Locate the cell with the specified text and output its (x, y) center coordinate. 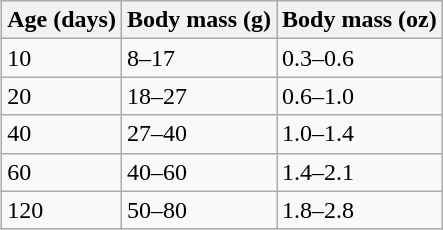
120 (62, 210)
50–80 (198, 210)
Body mass (g) (198, 20)
1.8–2.8 (360, 210)
20 (62, 96)
10 (62, 58)
18–27 (198, 96)
Body mass (oz) (360, 20)
1.4–2.1 (360, 172)
8–17 (198, 58)
0.3–0.6 (360, 58)
Age (days) (62, 20)
0.6–1.0 (360, 96)
27–40 (198, 134)
40 (62, 134)
40–60 (198, 172)
1.0–1.4 (360, 134)
60 (62, 172)
